Capture the cell that displays the provided text and extract its [X, Y] central coordinate. 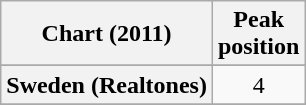
4 [258, 85]
Sweden (Realtones) [107, 85]
Peakposition [258, 34]
Chart (2011) [107, 34]
